For the text-containing cell, return its midpoint in (x, y) coordinate format. 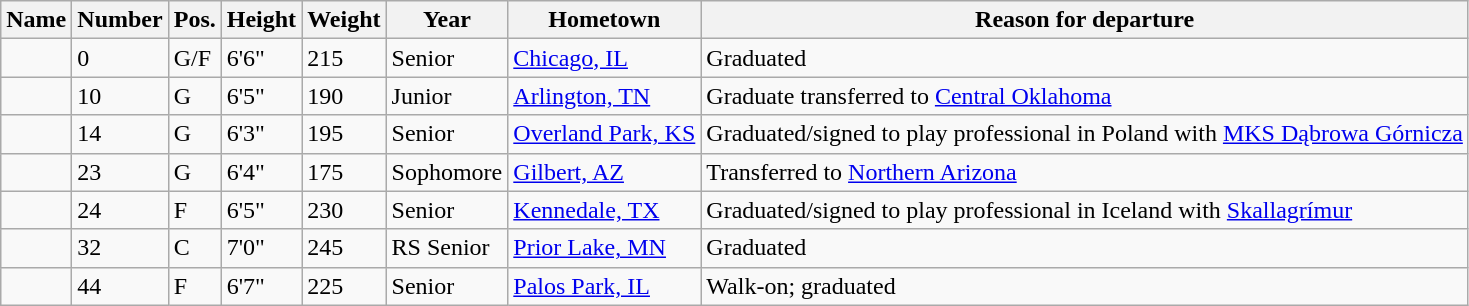
23 (120, 172)
32 (120, 248)
Pos. (194, 20)
G/F (194, 58)
Graduated/signed to play professional in Poland with MKS Dąbrowa Górnicza (1085, 134)
Walk-on; graduated (1085, 286)
RS Senior (447, 248)
Junior (447, 96)
Prior Lake, MN (604, 248)
Reason for departure (1085, 20)
225 (344, 286)
Overland Park, KS (604, 134)
7'0" (261, 248)
Kennedale, TX (604, 210)
175 (344, 172)
Gilbert, AZ (604, 172)
Name (36, 20)
0 (120, 58)
Number (120, 20)
245 (344, 248)
Sophomore (447, 172)
6'3" (261, 134)
Transferred to Northern Arizona (1085, 172)
6'7" (261, 286)
195 (344, 134)
190 (344, 96)
Palos Park, IL (604, 286)
215 (344, 58)
C (194, 248)
6'4" (261, 172)
Height (261, 20)
230 (344, 210)
14 (120, 134)
Weight (344, 20)
6'6" (261, 58)
Hometown (604, 20)
44 (120, 286)
24 (120, 210)
Graduated/signed to play professional in Iceland with Skallagrímur (1085, 210)
Arlington, TN (604, 96)
10 (120, 96)
Chicago, IL (604, 58)
Graduate transferred to Central Oklahoma (1085, 96)
Year (447, 20)
